Capture the cell that displays the provided text and extract its [X, Y] central coordinate. 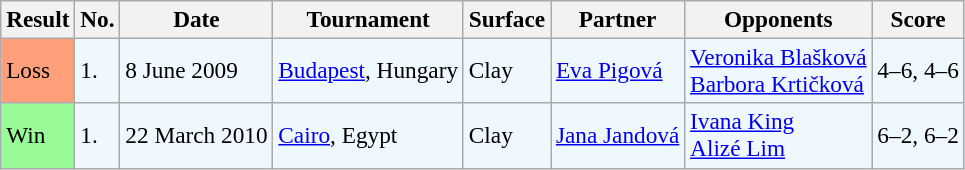
No. [98, 19]
4–6, 4–6 [918, 70]
Jana Jandová [617, 136]
Veronika Blašková Barbora Krtičková [778, 70]
Surface [506, 19]
22 March 2010 [196, 136]
Ivana King Alizé Lim [778, 136]
Result [38, 19]
Partner [617, 19]
Cairo, Egypt [368, 136]
Win [38, 136]
6–2, 6–2 [918, 136]
Tournament [368, 19]
8 June 2009 [196, 70]
Score [918, 19]
Budapest, Hungary [368, 70]
Opponents [778, 19]
Eva Pigová [617, 70]
Date [196, 19]
Loss [38, 70]
